Pinpoint the cell where the given text exists, returning its [X, Y] midpoint coordinate. 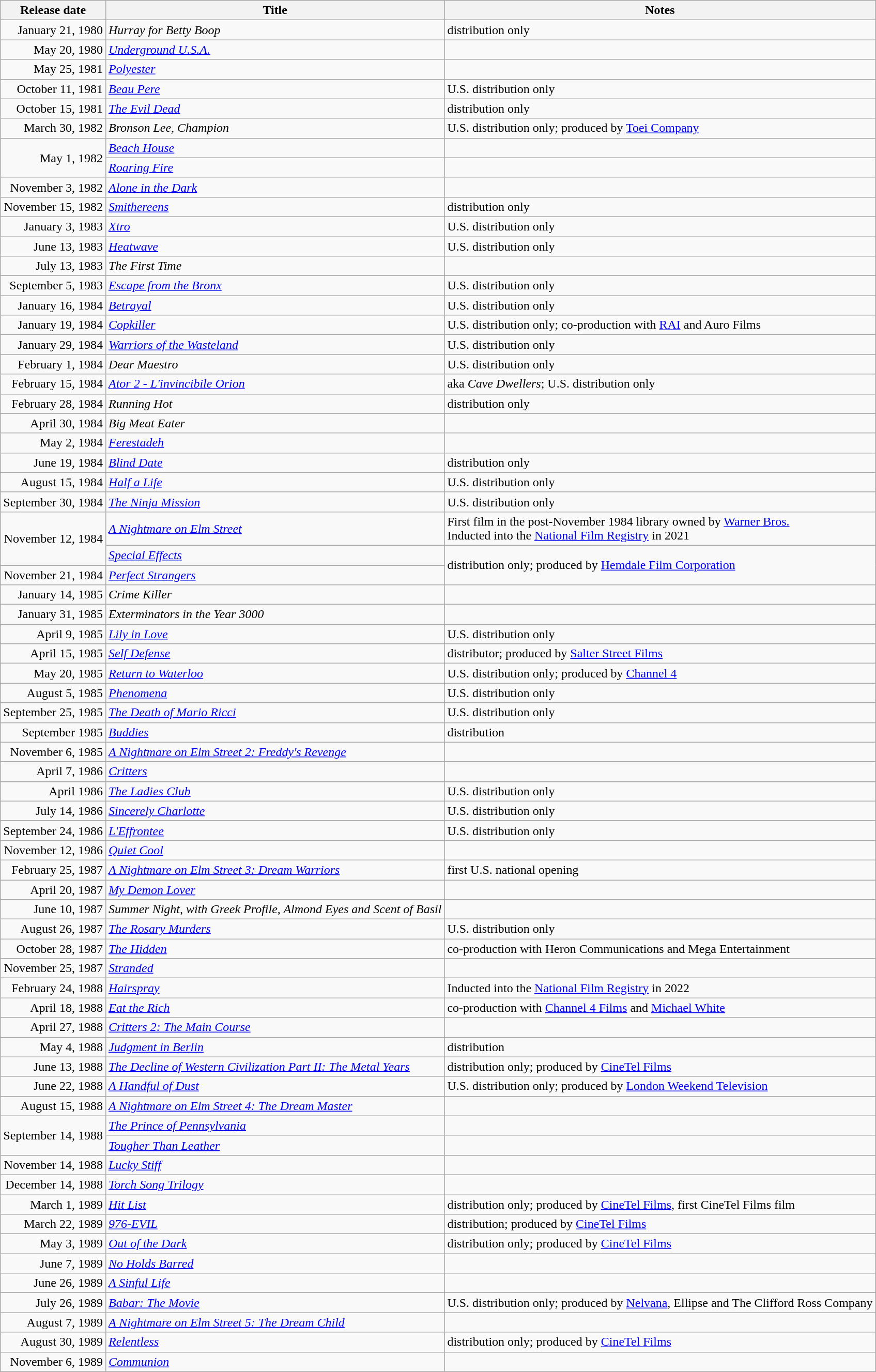
Release date [53, 10]
co-production with Heron Communications and Mega Entertainment [660, 949]
October 15, 1981 [53, 109]
May 20, 1980 [53, 50]
Ator 2 - L'invincibile Orion [275, 384]
December 14, 1988 [53, 1184]
distribution; produced by CineTel Films [660, 1224]
January 29, 1984 [53, 345]
September 24, 1986 [53, 830]
Sincerely Charlotte [275, 811]
Alone in the Dark [275, 187]
August 15, 1984 [53, 482]
June 13, 1983 [53, 246]
June 19, 1984 [53, 463]
August 7, 1989 [53, 1322]
July 13, 1983 [53, 266]
July 14, 1986 [53, 811]
November 6, 1989 [53, 1362]
May 20, 1985 [53, 673]
Torch Song Trilogy [275, 1184]
The Ladies Club [275, 791]
May 2, 1984 [53, 443]
May 3, 1989 [53, 1244]
Bronson Lee, Champion [275, 128]
Polyester [275, 69]
August 30, 1989 [53, 1342]
Smithereens [275, 207]
Underground U.S.A. [275, 50]
May 1, 1982 [53, 158]
June 26, 1989 [53, 1283]
April 15, 1985 [53, 654]
The Death of Mario Ricci [275, 713]
November 21, 1984 [53, 575]
The Prince of Pennsylvania [275, 1126]
July 26, 1989 [53, 1303]
Phenomena [275, 693]
The Decline of Western Civilization Part II: The Metal Years [275, 1067]
Hurray for Betty Boop [275, 30]
September 1985 [53, 732]
August 5, 1985 [53, 693]
February 1, 1984 [53, 364]
Self Defense [275, 654]
Beach House [275, 148]
April 1986 [53, 791]
September 25, 1985 [53, 713]
April 27, 1988 [53, 1027]
February 28, 1984 [53, 404]
Hairspray [275, 988]
March 1, 1989 [53, 1205]
Ferestadeh [275, 443]
Half a Life [275, 482]
Quiet Cool [275, 850]
January 16, 1984 [53, 305]
June 22, 1988 [53, 1086]
March 30, 1982 [53, 128]
Crime Killer [275, 595]
No Holds Barred [275, 1263]
November 6, 1985 [53, 752]
Perfect Strangers [275, 575]
Running Hot [275, 404]
November 3, 1982 [53, 187]
Relentless [275, 1342]
January 31, 1985 [53, 614]
Heatwave [275, 246]
November 12, 1984 [53, 538]
Notes [660, 10]
September 30, 1984 [53, 502]
Judgment in Berlin [275, 1047]
U.S. distribution only; produced by Nelvana, Ellipse and The Clifford Ross Company [660, 1303]
A Nightmare on Elm Street 5: The Dream Child [275, 1322]
U.S. distribution only; produced by Channel 4 [660, 673]
Inducted into the National Film Registry in 2022 [660, 988]
September 14, 1988 [53, 1135]
Copkiller [275, 325]
Betrayal [275, 305]
January 19, 1984 [53, 325]
Lucky Stiff [275, 1165]
Special Effects [275, 555]
January 21, 1980 [53, 30]
Critters 2: The Main Course [275, 1027]
Out of the Dark [275, 1244]
February 25, 1987 [53, 870]
Lily in Love [275, 634]
Tougher Than Leather [275, 1145]
February 15, 1984 [53, 384]
Hit List [275, 1205]
October 11, 1981 [53, 89]
November 14, 1988 [53, 1165]
A Nightmare on Elm Street 3: Dream Warriors [275, 870]
June 7, 1989 [53, 1263]
976-EVIL [275, 1224]
Big Meat Eater [275, 423]
September 5, 1983 [53, 286]
January 14, 1985 [53, 595]
The Evil Dead [275, 109]
Title [275, 10]
Blind Date [275, 463]
A Nightmare on Elm Street [275, 528]
U.S. distribution only; produced by Toei Company [660, 128]
U.S. distribution only; co-production with RAI and Auro Films [660, 325]
Escape from the Bronx [275, 286]
Eat the Rich [275, 1008]
The Ninja Mission [275, 502]
distribution only; produced by CineTel Films, first CineTel Films film [660, 1205]
The Hidden [275, 949]
April 30, 1984 [53, 423]
November 12, 1986 [53, 850]
A Nightmare on Elm Street 2: Freddy's Revenge [275, 752]
aka Cave Dwellers; U.S. distribution only [660, 384]
April 9, 1985 [53, 634]
My Demon Lover [275, 889]
Critters [275, 772]
April 18, 1988 [53, 1008]
June 10, 1987 [53, 909]
first U.S. national opening [660, 870]
April 20, 1987 [53, 889]
The First Time [275, 266]
The Rosary Murders [275, 929]
L'Effrontee [275, 830]
Summer Night, with Greek Profile, Almond Eyes and Scent of Basil [275, 909]
Stranded [275, 968]
January 3, 1983 [53, 226]
October 28, 1987 [53, 949]
First film in the post-November 1984 library owned by Warner Bros.Inducted into the National Film Registry in 2021 [660, 528]
August 26, 1987 [53, 929]
April 7, 1986 [53, 772]
Babar: The Movie [275, 1303]
Xtro [275, 226]
Roaring Fire [275, 167]
Dear Maestro [275, 364]
distribution only; produced by Hemdale Film Corporation [660, 565]
May 25, 1981 [53, 69]
Buddies [275, 732]
March 22, 1989 [53, 1224]
Return to Waterloo [275, 673]
Communion [275, 1362]
May 4, 1988 [53, 1047]
co-production with Channel 4 Films and Michael White [660, 1008]
U.S. distribution only; produced by London Weekend Television [660, 1086]
August 15, 1988 [53, 1106]
Beau Pere [275, 89]
A Handful of Dust [275, 1086]
Exterminators in the Year 3000 [275, 614]
November 15, 1982 [53, 207]
June 13, 1988 [53, 1067]
November 25, 1987 [53, 968]
distributor; produced by Salter Street Films [660, 654]
February 24, 1988 [53, 988]
A Sinful Life [275, 1283]
Warriors of the Wasteland [275, 345]
A Nightmare on Elm Street 4: The Dream Master [275, 1106]
